Determine the (x, y) coordinate at the center of the cell enclosing the given text.  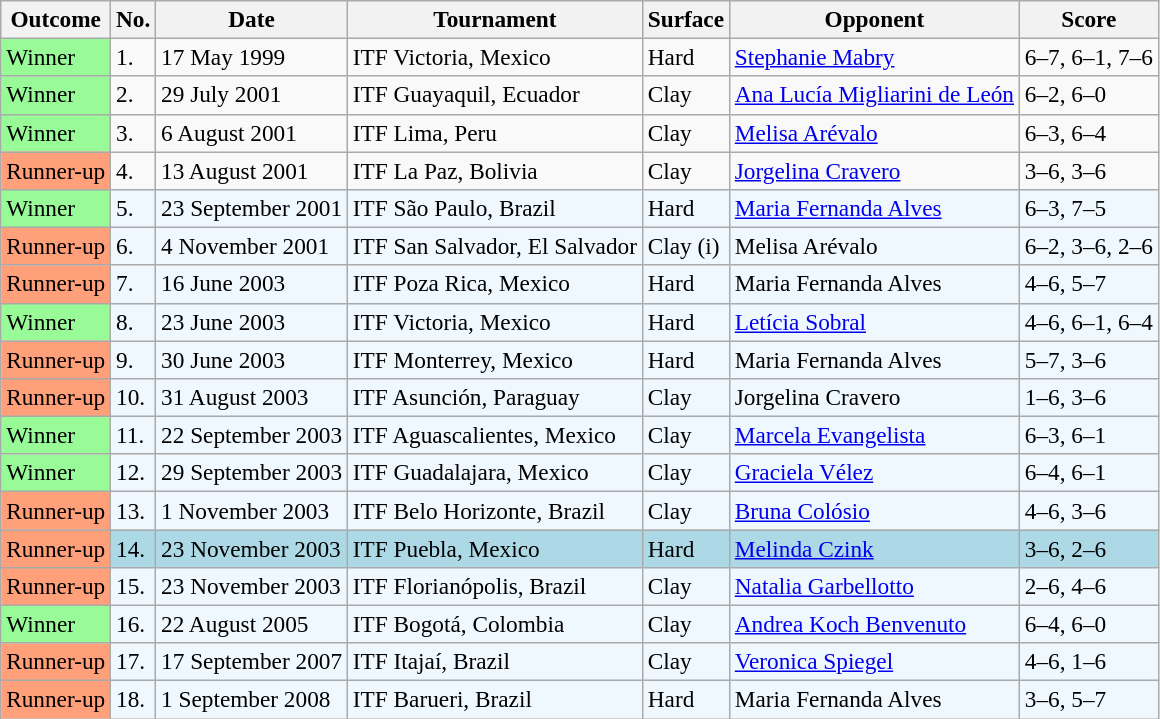
4–6, 5–7 (1088, 284)
ITF Asunción, Paraguay (494, 397)
3–6, 2–6 (1088, 548)
Clay (i) (686, 246)
16 June 2003 (252, 284)
No. (134, 19)
Andrea Koch Benvenuto (874, 624)
ITF Monterrey, Mexico (494, 359)
14. (134, 548)
6–2, 6–0 (1088, 95)
Score (1088, 19)
6–3, 7–5 (1088, 208)
6–4, 6–0 (1088, 624)
Date (252, 19)
31 August 2003 (252, 397)
ITF Bogotá, Colombia (494, 624)
5–7, 3–6 (1088, 359)
15. (134, 586)
Stephanie Mabry (874, 57)
ITF Belo Horizonte, Brazil (494, 510)
ITF La Paz, Bolivia (494, 170)
ITF Itajaí, Brazil (494, 662)
12. (134, 473)
Marcela Evangelista (874, 435)
Graciela Vélez (874, 473)
ITF Lima, Peru (494, 133)
13. (134, 510)
17 May 1999 (252, 57)
Tournament (494, 19)
4–6, 1–6 (1088, 662)
2–6, 4–6 (1088, 586)
6–7, 6–1, 7–6 (1088, 57)
7. (134, 284)
ITF Puebla, Mexico (494, 548)
3–6, 5–7 (1088, 699)
6 August 2001 (252, 133)
6–2, 3–6, 2–6 (1088, 246)
2. (134, 95)
18. (134, 699)
Surface (686, 19)
23 June 2003 (252, 322)
3. (134, 133)
Bruna Colósio (874, 510)
4 November 2001 (252, 246)
4–6, 6–1, 6–4 (1088, 322)
Opponent (874, 19)
ITF San Salvador, El Salvador (494, 246)
1 November 2003 (252, 510)
Melinda Czink (874, 548)
4. (134, 170)
17. (134, 662)
6–4, 6–1 (1088, 473)
3–6, 3–6 (1088, 170)
8. (134, 322)
1–6, 3–6 (1088, 397)
1 September 2008 (252, 699)
13 August 2001 (252, 170)
Ana Lucía Migliarini de León (874, 95)
6–3, 6–4 (1088, 133)
4–6, 3–6 (1088, 510)
Veronica Spiegel (874, 662)
30 June 2003 (252, 359)
9. (134, 359)
22 September 2003 (252, 435)
6–3, 6–1 (1088, 435)
23 September 2001 (252, 208)
ITF Guayaquil, Ecuador (494, 95)
11. (134, 435)
10. (134, 397)
Natalia Garbellotto (874, 586)
16. (134, 624)
1. (134, 57)
Outcome (56, 19)
ITF Florianópolis, Brazil (494, 586)
ITF Aguascalientes, Mexico (494, 435)
29 September 2003 (252, 473)
29 July 2001 (252, 95)
ITF Poza Rica, Mexico (494, 284)
ITF Guadalajara, Mexico (494, 473)
Letícia Sobral (874, 322)
5. (134, 208)
22 August 2005 (252, 624)
17 September 2007 (252, 662)
ITF São Paulo, Brazil (494, 208)
6. (134, 246)
ITF Barueri, Brazil (494, 699)
